From the cell containing the given text, extract its center point as [x, y] coordinate. 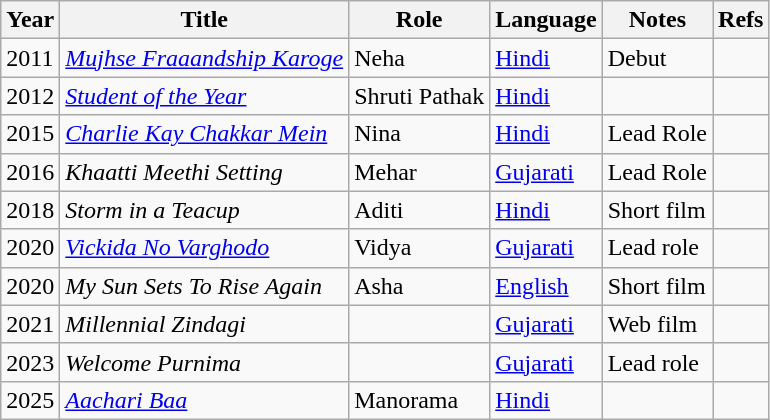
English [546, 286]
2012 [30, 96]
Millennial Zindagi [204, 324]
Title [204, 20]
Nina [420, 134]
Debut [657, 58]
My Sun Sets To Rise Again [204, 286]
2015 [30, 134]
Storm in a Teacup [204, 210]
Asha [420, 286]
Refs [741, 20]
Aditi [420, 210]
Role [420, 20]
2023 [30, 362]
Manorama [420, 400]
Charlie Kay Chakkar Mein [204, 134]
Welcome Purnima [204, 362]
Mehar [420, 172]
Shruti Pathak [420, 96]
Language [546, 20]
2018 [30, 210]
Year [30, 20]
Khaatti Meethi Setting [204, 172]
Vickida No Varghodo [204, 248]
Aachari Baa [204, 400]
2011 [30, 58]
Notes [657, 20]
Web film [657, 324]
2021 [30, 324]
Neha [420, 58]
2025 [30, 400]
2016 [30, 172]
Student of the Year [204, 96]
Mujhse Fraaandship Karoge [204, 58]
Vidya [420, 248]
